Identify which cell holds the provided text, then report its [x, y] central coordinate. 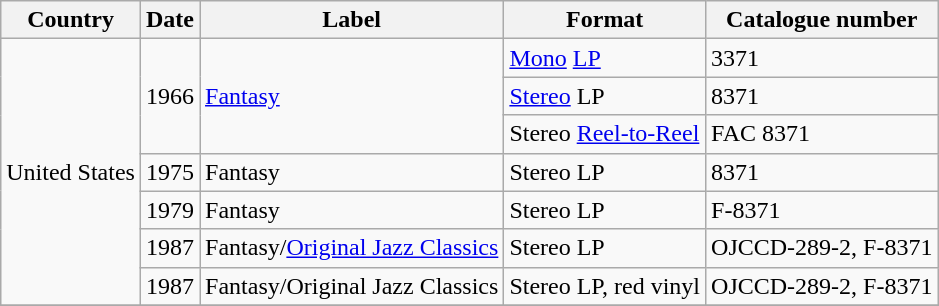
F-8371 [822, 210]
Format [605, 20]
Stereo LP, red vinyl [605, 286]
Label [352, 20]
Catalogue number [822, 20]
Date [170, 20]
Mono LP [605, 58]
Stereo Reel-to-Reel [605, 134]
1979 [170, 210]
United States [71, 172]
FAC 8371 [822, 134]
Country [71, 20]
1975 [170, 172]
1966 [170, 96]
3371 [822, 58]
